Return the [x, y] coordinate for the center point of the cell that contains the specified text.  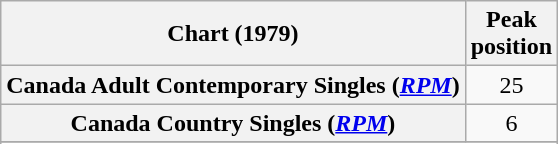
Canada Adult Contemporary Singles (RPM) [233, 85]
Canada Country Singles (RPM) [233, 123]
25 [511, 85]
6 [511, 123]
Chart (1979) [233, 34]
Peak position [511, 34]
